Return (X, Y) of the center of cell containing provided text 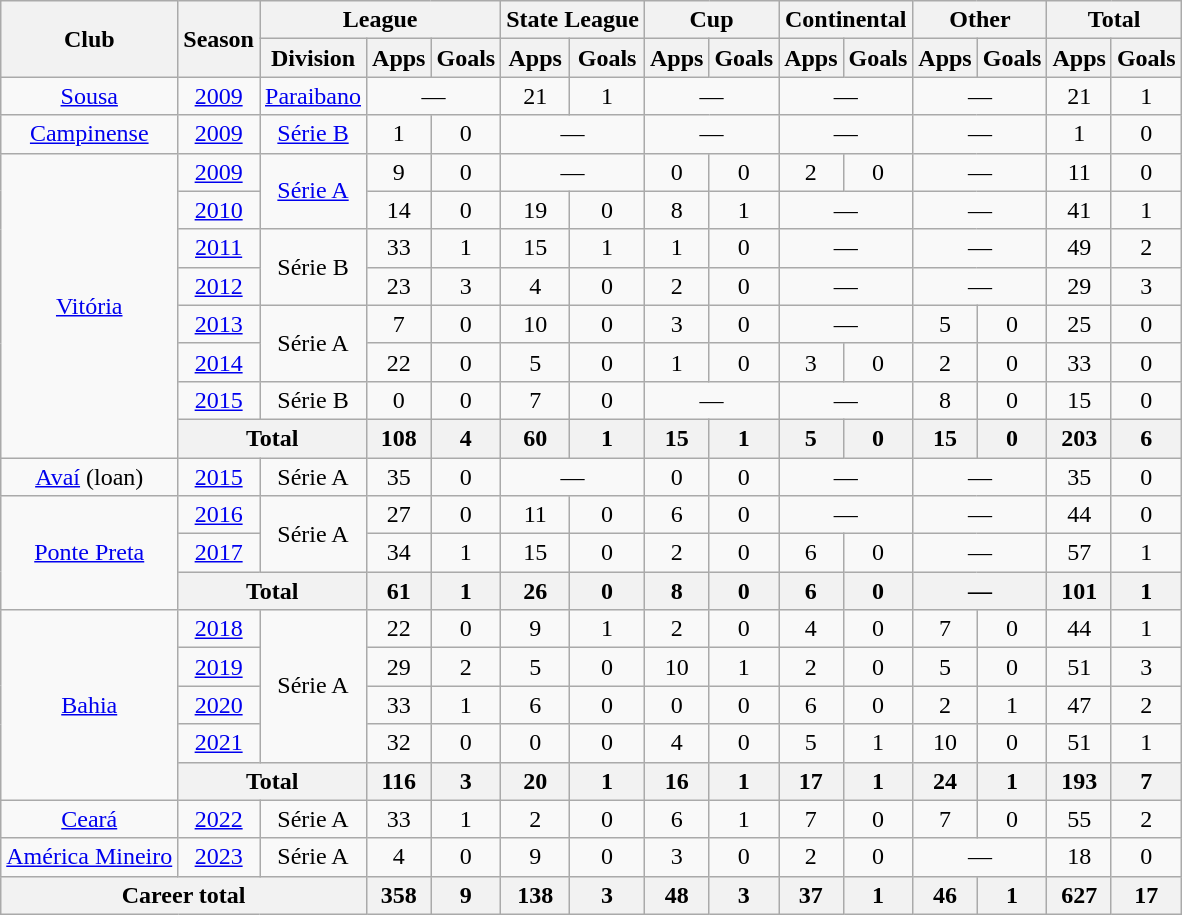
19 (536, 210)
2014 (219, 362)
2023 (219, 857)
Sousa (90, 96)
57 (1079, 553)
16 (676, 781)
14 (399, 210)
2021 (219, 743)
Continental (846, 20)
League (380, 20)
2013 (219, 324)
Ponte Preta (90, 553)
2020 (219, 705)
18 (1079, 857)
24 (945, 781)
193 (1079, 781)
138 (536, 895)
2011 (219, 248)
Paraibano (314, 96)
2016 (219, 515)
2017 (219, 553)
Season (219, 39)
Cup (711, 20)
América Mineiro (90, 857)
Division (314, 58)
Vitória (90, 305)
48 (676, 895)
101 (1079, 591)
2010 (219, 210)
203 (1079, 438)
55 (1079, 819)
State League (573, 20)
47 (1079, 705)
Campinense (90, 134)
358 (399, 895)
60 (536, 438)
Avaí (loan) (90, 477)
108 (399, 438)
627 (1079, 895)
37 (811, 895)
34 (399, 553)
61 (399, 591)
20 (536, 781)
23 (399, 286)
116 (399, 781)
Bahia (90, 705)
2012 (219, 286)
49 (1079, 248)
2018 (219, 629)
46 (945, 895)
Other (980, 20)
Club (90, 39)
27 (399, 515)
25 (1079, 324)
32 (399, 743)
Career total (184, 895)
2019 (219, 667)
41 (1079, 210)
26 (536, 591)
2022 (219, 819)
Ceará (90, 819)
